Determine the [X, Y] coordinate at the center of the cell enclosing the given text.  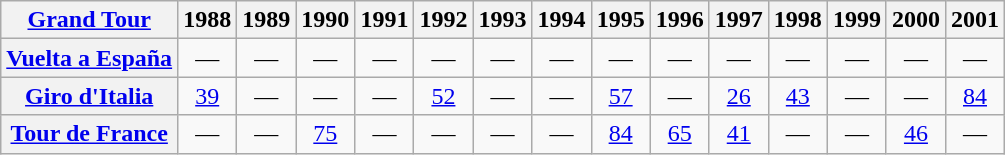
1990 [326, 20]
1988 [208, 20]
75 [326, 134]
1991 [384, 20]
1999 [856, 20]
52 [444, 96]
1998 [798, 20]
1993 [502, 20]
1992 [444, 20]
65 [680, 134]
1997 [738, 20]
2000 [916, 20]
46 [916, 134]
1994 [562, 20]
57 [620, 96]
Tour de France [90, 134]
Vuelta a España [90, 58]
2001 [974, 20]
Grand Tour [90, 20]
39 [208, 96]
43 [798, 96]
1996 [680, 20]
41 [738, 134]
1995 [620, 20]
26 [738, 96]
Giro d'Italia [90, 96]
1989 [266, 20]
